From the cell containing the given text, extract its center point as (x, y) coordinate. 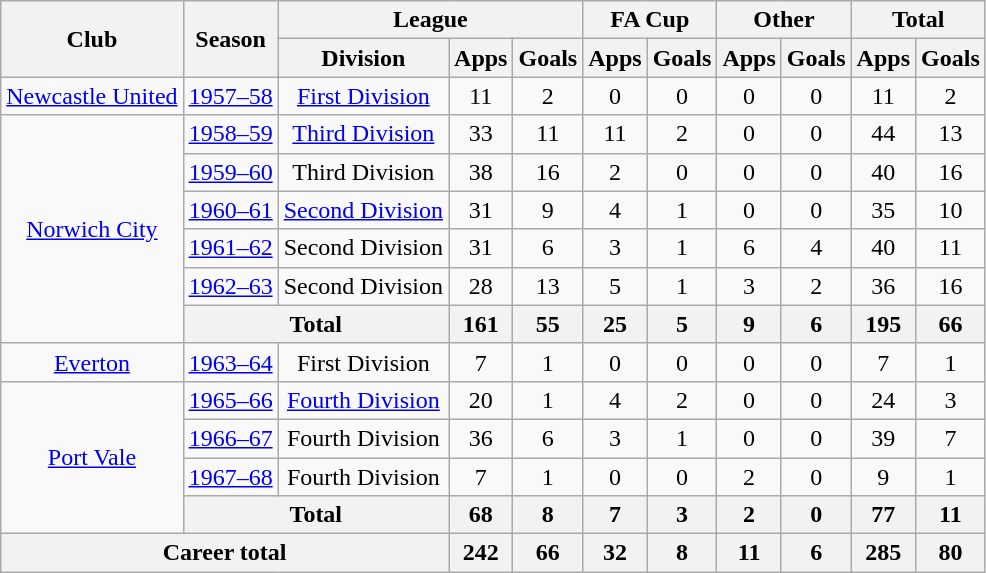
1962–63 (230, 286)
1961–62 (230, 248)
League (430, 20)
55 (548, 324)
24 (883, 400)
Career total (225, 553)
Division (363, 58)
1966–67 (230, 438)
1960–61 (230, 210)
20 (481, 400)
Club (92, 39)
33 (481, 134)
25 (615, 324)
10 (951, 210)
1957–58 (230, 96)
FA Cup (650, 20)
Other (784, 20)
77 (883, 515)
1965–66 (230, 400)
161 (481, 324)
Norwich City (92, 229)
Season (230, 39)
28 (481, 286)
1967–68 (230, 477)
38 (481, 172)
35 (883, 210)
39 (883, 438)
Port Vale (92, 457)
1958–59 (230, 134)
242 (481, 553)
32 (615, 553)
1959–60 (230, 172)
80 (951, 553)
68 (481, 515)
44 (883, 134)
Everton (92, 362)
1963–64 (230, 362)
Newcastle United (92, 96)
195 (883, 324)
285 (883, 553)
